Capture the cell that displays the provided text and extract its [X, Y] central coordinate. 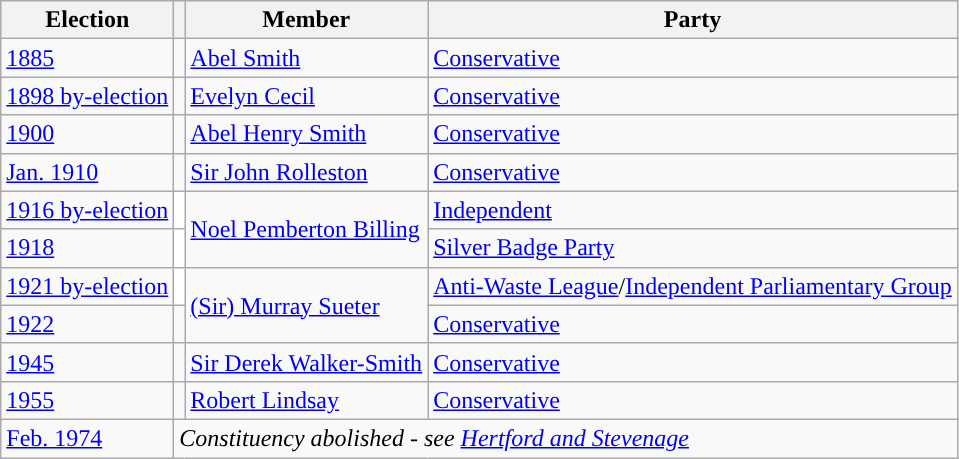
Constituency abolished - see Hertford and Stevenage [566, 438]
1898 by-election [88, 96]
Independent [693, 210]
Anti-Waste League/Independent Parliamentary Group [693, 286]
1945 [88, 362]
1921 by-election [88, 286]
1955 [88, 400]
Abel Henry Smith [306, 134]
Noel Pemberton Billing [306, 229]
1922 [88, 324]
Sir John Rolleston [306, 172]
Evelyn Cecil [306, 96]
1918 [88, 248]
Feb. 1974 [88, 438]
Robert Lindsay [306, 400]
Jan. 1910 [88, 172]
1916 by-election [88, 210]
Sir Derek Walker-Smith [306, 362]
(Sir) Murray Sueter [306, 305]
Silver Badge Party [693, 248]
Election [88, 20]
Member [306, 20]
Party [693, 20]
1900 [88, 134]
1885 [88, 58]
Abel Smith [306, 58]
